For the text-containing cell, return its midpoint in (X, Y) coordinate format. 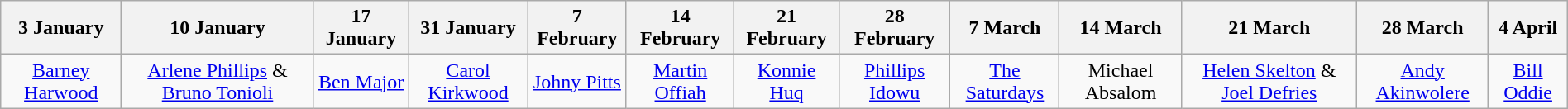
10 January (218, 28)
Carol Kirkwood (468, 81)
14 February (680, 28)
21 March (1269, 28)
Michael Absalom (1121, 81)
21 February (787, 28)
3 January (61, 28)
Ben Major (361, 81)
Barney Harwood (61, 81)
14 March (1121, 28)
28 March (1422, 28)
Konnie Huq (787, 81)
7 February (577, 28)
31 January (468, 28)
Bill Oddie (1528, 81)
Martin Offiah (680, 81)
Helen Skelton & Joel Defries (1269, 81)
Johny Pitts (577, 81)
Arlene Phillips & Bruno Tonioli (218, 81)
7 March (1005, 28)
Andy Akinwolere (1422, 81)
The Saturdays (1005, 81)
28 February (895, 28)
17 January (361, 28)
4 April (1528, 28)
Phillips Idowu (895, 81)
